Search for the cell housing the specified text and yield its [x, y] center coordinate. 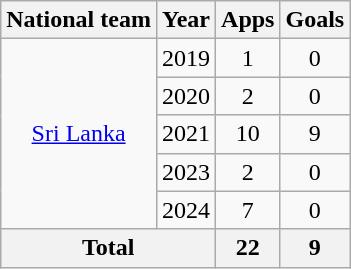
2019 [186, 58]
2021 [186, 134]
National team [79, 20]
Sri Lanka [79, 134]
7 [248, 210]
Total [108, 248]
Year [186, 20]
Apps [248, 20]
10 [248, 134]
2024 [186, 210]
1 [248, 58]
22 [248, 248]
Goals [315, 20]
2023 [186, 172]
2020 [186, 96]
